For the text-containing cell, return its midpoint in (x, y) coordinate format. 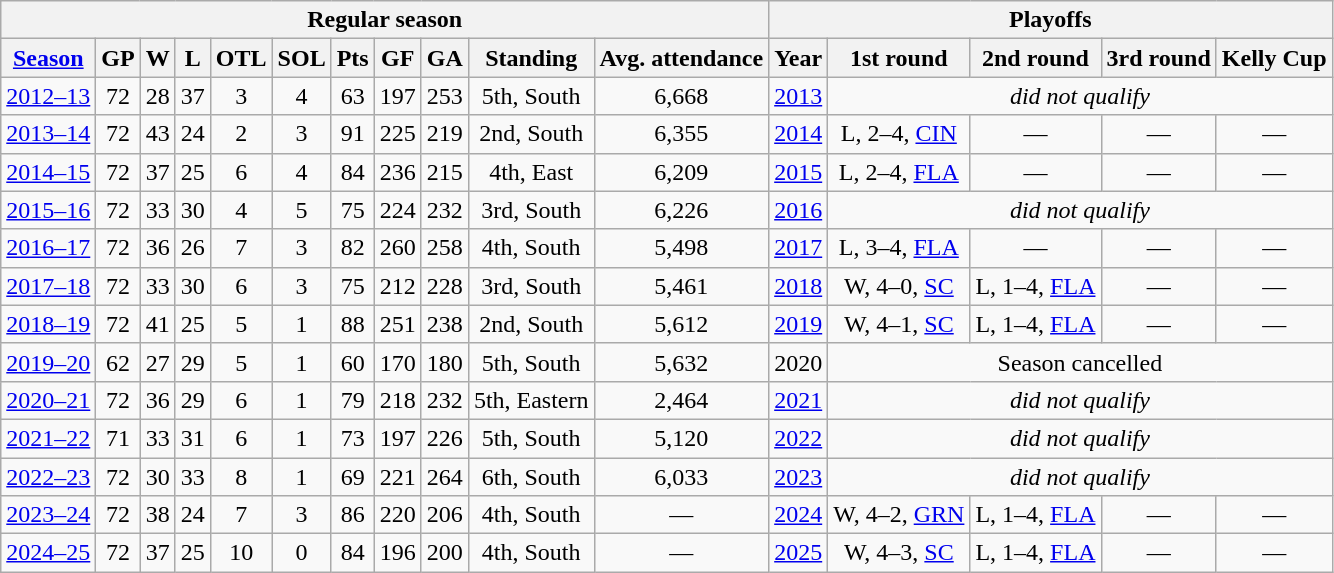
79 (352, 400)
10 (241, 553)
236 (398, 172)
220 (398, 515)
27 (158, 362)
238 (444, 324)
264 (444, 477)
Year (798, 58)
2022 (798, 438)
2023–24 (48, 515)
215 (444, 172)
8 (241, 477)
88 (352, 324)
170 (398, 362)
L, 2–4, FLA (899, 172)
5,461 (682, 286)
2018 (798, 286)
69 (352, 477)
L, 2–4, CIN (899, 134)
218 (398, 400)
221 (398, 477)
Kelly Cup (1274, 58)
5,120 (682, 438)
2021–22 (48, 438)
2015–16 (48, 210)
2020 (798, 362)
Standing (531, 58)
2020–21 (48, 400)
71 (118, 438)
2013 (798, 96)
GP (118, 58)
2015 (798, 172)
251 (398, 324)
6th, South (531, 477)
28 (158, 96)
Regular season (385, 20)
2017–18 (48, 286)
226 (444, 438)
219 (444, 134)
W (158, 58)
206 (444, 515)
196 (398, 553)
5th, Eastern (531, 400)
2014 (798, 134)
31 (192, 438)
1st round (899, 58)
180 (444, 362)
OTL (241, 58)
2 (241, 134)
2014–15 (48, 172)
43 (158, 134)
2nd round (1036, 58)
260 (398, 248)
5,612 (682, 324)
Avg. attendance (682, 58)
4th, East (531, 172)
73 (352, 438)
2019–20 (48, 362)
0 (302, 553)
60 (352, 362)
W, 4–2, GRN (899, 515)
2025 (798, 553)
5,498 (682, 248)
W, 4–0, SC (899, 286)
228 (444, 286)
41 (158, 324)
212 (398, 286)
6,226 (682, 210)
225 (398, 134)
5,632 (682, 362)
86 (352, 515)
W, 4–3, SC (899, 553)
6,355 (682, 134)
2021 (798, 400)
SOL (302, 58)
Season cancelled (1080, 362)
82 (352, 248)
L (192, 58)
2024 (798, 515)
91 (352, 134)
2012–13 (48, 96)
200 (444, 553)
Playoffs (1050, 20)
2013–14 (48, 134)
3rd round (1158, 58)
W, 4–1, SC (899, 324)
26 (192, 248)
GF (398, 58)
258 (444, 248)
2016 (798, 210)
38 (158, 515)
L, 3–4, FLA (899, 248)
2018–19 (48, 324)
2016–17 (48, 248)
253 (444, 96)
2023 (798, 477)
Pts (352, 58)
6,668 (682, 96)
2019 (798, 324)
62 (118, 362)
6,033 (682, 477)
Season (48, 58)
63 (352, 96)
6,209 (682, 172)
2022–23 (48, 477)
224 (398, 210)
GA (444, 58)
2024–25 (48, 553)
2017 (798, 248)
2,464 (682, 400)
